Locate the cell with the specified text and output its (x, y) center coordinate. 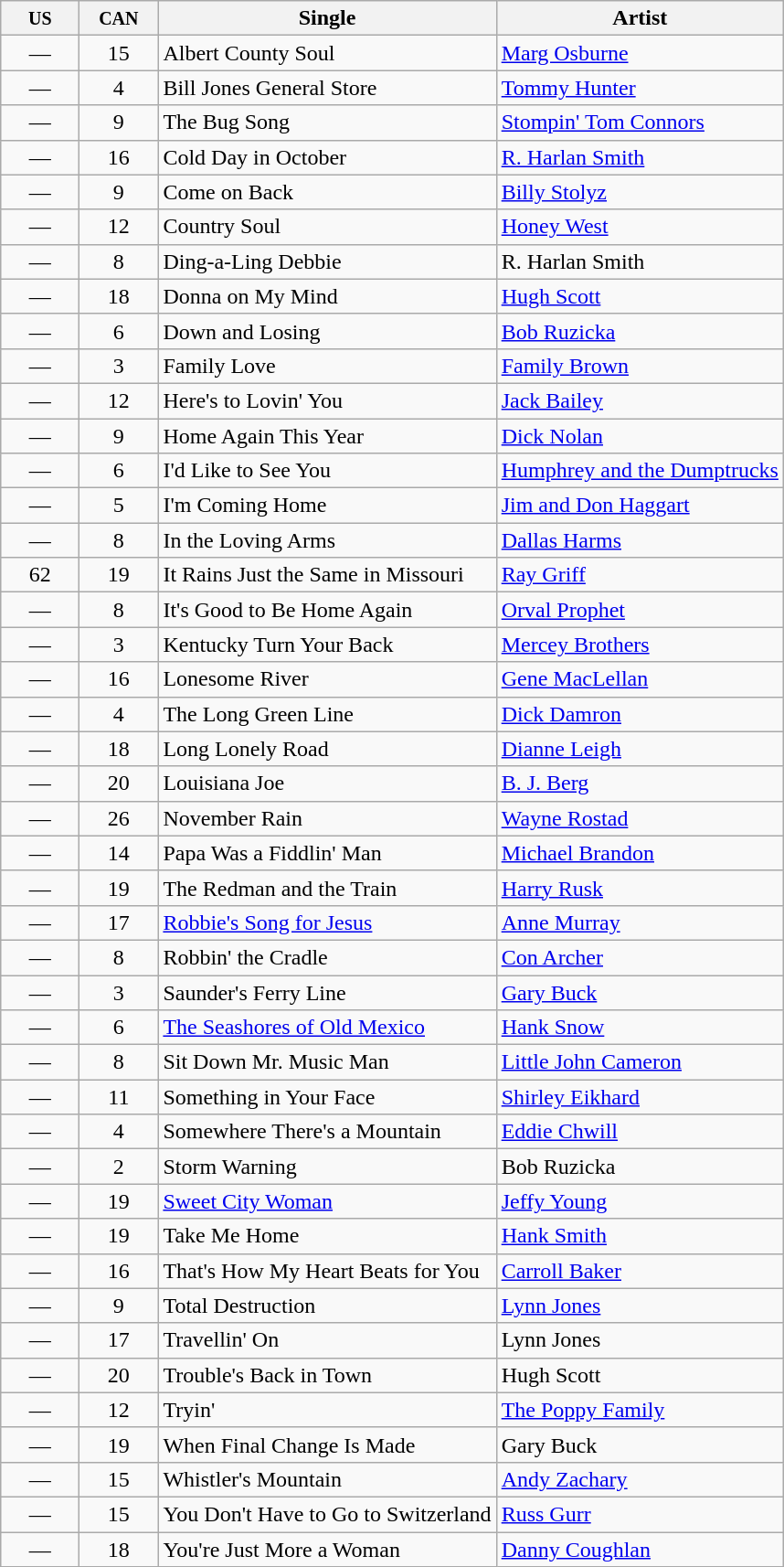
Long Lonely Road (327, 749)
B. J. Berg (640, 783)
Andy Zachary (640, 1479)
Albert County Soul (327, 53)
The Redman and the Train (327, 888)
Tryin' (327, 1410)
Family Love (327, 366)
The Seashores of Old Mexico (327, 1028)
Orval Prophet (640, 610)
Robbie's Song for Jesus (327, 922)
Ray Griff (640, 575)
It's Good to Be Home Again (327, 610)
Trouble's Back in Town (327, 1375)
I'd Like to See You (327, 471)
Hank Smith (640, 1236)
In the Loving Arms (327, 540)
When Final Change Is Made (327, 1444)
Cold Day in October (327, 157)
CAN (119, 18)
Gene MacLellan (640, 679)
Somewhere There's a Mountain (327, 1132)
Donna on My Mind (327, 296)
Stompin' Tom Connors (640, 123)
Honey West (640, 227)
Tommy Hunter (640, 88)
Come on Back (327, 192)
Louisiana Joe (327, 783)
US (40, 18)
Billy Stolyz (640, 192)
Jack Bailey (640, 400)
Travellin' On (327, 1340)
Michael Brandon (640, 853)
Mercey Brothers (640, 645)
Take Me Home (327, 1236)
2 (119, 1167)
Jim and Don Haggart (640, 506)
Sit Down Mr. Music Man (327, 1062)
Sweet City Woman (327, 1201)
Here's to Lovin' You (327, 400)
Lonesome River (327, 679)
62 (40, 575)
Total Destruction (327, 1306)
Dick Nolan (640, 436)
You're Just More a Woman (327, 1550)
26 (119, 818)
Russ Gurr (640, 1514)
Kentucky Turn Your Back (327, 645)
Wayne Rostad (640, 818)
The Long Green Line (327, 714)
Storm Warning (327, 1167)
Little John Cameron (640, 1062)
5 (119, 506)
Dallas Harms (640, 540)
Artist (640, 18)
Con Archer (640, 957)
Family Brown (640, 366)
Something in Your Face (327, 1097)
Whistler's Mountain (327, 1479)
Harry Rusk (640, 888)
Danny Coughlan (640, 1550)
Humphrey and the Dumptrucks (640, 471)
Single (327, 18)
That's How My Heart Beats for You (327, 1271)
November Rain (327, 818)
Hank Snow (640, 1028)
Dianne Leigh (640, 749)
Bill Jones General Store (327, 88)
Shirley Eikhard (640, 1097)
The Poppy Family (640, 1410)
Home Again This Year (327, 436)
It Rains Just the Same in Missouri (327, 575)
Eddie Chwill (640, 1132)
I'm Coming Home (327, 506)
Carroll Baker (640, 1271)
Jeffy Young (640, 1201)
Anne Murray (640, 922)
Dick Damron (640, 714)
14 (119, 853)
Down and Losing (327, 331)
Papa Was a Fiddlin' Man (327, 853)
You Don't Have to Go to Switzerland (327, 1514)
Ding-a-Ling Debbie (327, 261)
Robbin' the Cradle (327, 957)
11 (119, 1097)
Saunder's Ferry Line (327, 992)
Country Soul (327, 227)
The Bug Song (327, 123)
Marg Osburne (640, 53)
